Extract the [X, Y] coordinate from the center of the cell holding the provided text.  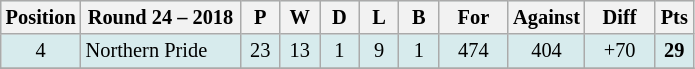
+70 [620, 51]
404 [546, 51]
W [300, 17]
For [474, 17]
Position [41, 17]
Northern Pride [161, 51]
29 [674, 51]
9 [379, 51]
L [379, 17]
Against [546, 17]
P [260, 17]
Pts [674, 17]
13 [300, 51]
D [340, 17]
Round 24 – 2018 [161, 17]
474 [474, 51]
B [419, 17]
23 [260, 51]
Diff [620, 17]
4 [41, 51]
